Provide the (x, y) coordinate of the cell's center where the given text is located.  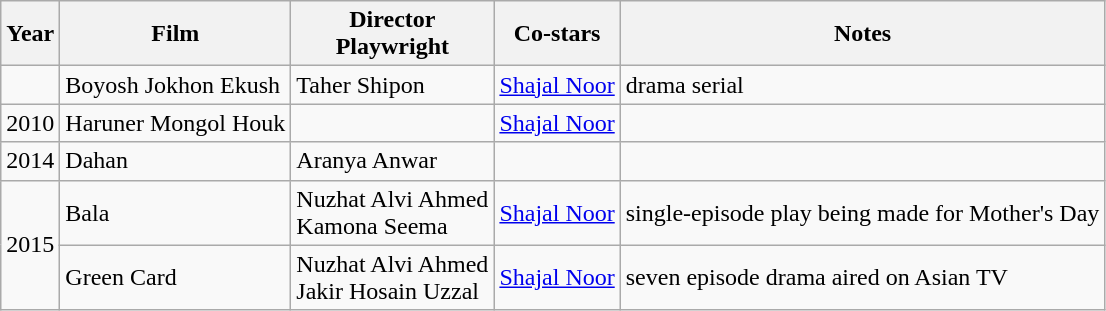
Co-stars (557, 34)
DirectorPlaywright (392, 34)
2014 (30, 161)
2015 (30, 245)
Notes (862, 34)
Nuzhat Alvi AhmedJakir Hosain Uzzal (392, 278)
Film (176, 34)
Taher Shipon (392, 85)
drama serial (862, 85)
Boyosh Jokhon Ekush (176, 85)
Year (30, 34)
Dahan (176, 161)
Haruner Mongol Houk (176, 123)
Bala (176, 212)
seven episode drama aired on Asian TV (862, 278)
Nuzhat Alvi AhmedKamona Seema (392, 212)
2010 (30, 123)
single-episode play being made for Mother's Day (862, 212)
Green Card (176, 278)
Aranya Anwar (392, 161)
